Pinpoint the cell where the given text exists, returning its (x, y) midpoint coordinate. 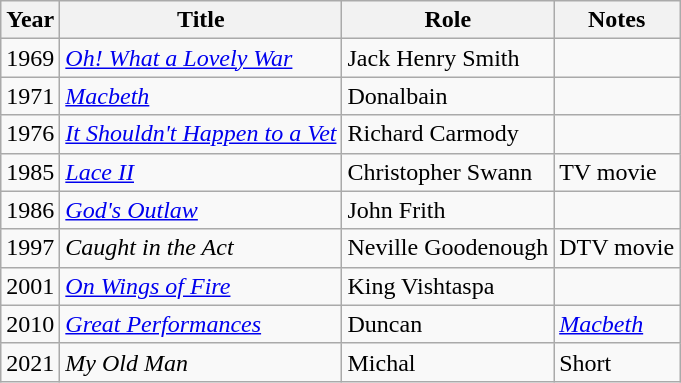
1986 (30, 210)
DTV movie (617, 248)
Caught in the Act (201, 248)
John Frith (448, 210)
Jack Henry Smith (448, 58)
2010 (30, 324)
Notes (617, 20)
Short (617, 362)
Title (201, 20)
Michal (448, 362)
Great Performances (201, 324)
Duncan (448, 324)
It Shouldn't Happen to a Vet (201, 134)
2001 (30, 286)
Oh! What a Lovely War (201, 58)
Role (448, 20)
TV movie (617, 172)
My Old Man (201, 362)
Year (30, 20)
King Vishtaspa (448, 286)
Christopher Swann (448, 172)
1969 (30, 58)
2021 (30, 362)
Richard Carmody (448, 134)
Lace II (201, 172)
1971 (30, 96)
On Wings of Fire (201, 286)
1997 (30, 248)
1976 (30, 134)
God's Outlaw (201, 210)
Neville Goodenough (448, 248)
Donalbain (448, 96)
1985 (30, 172)
